Scan for the cell matching the given text and deliver its [x, y] coordinate at center. 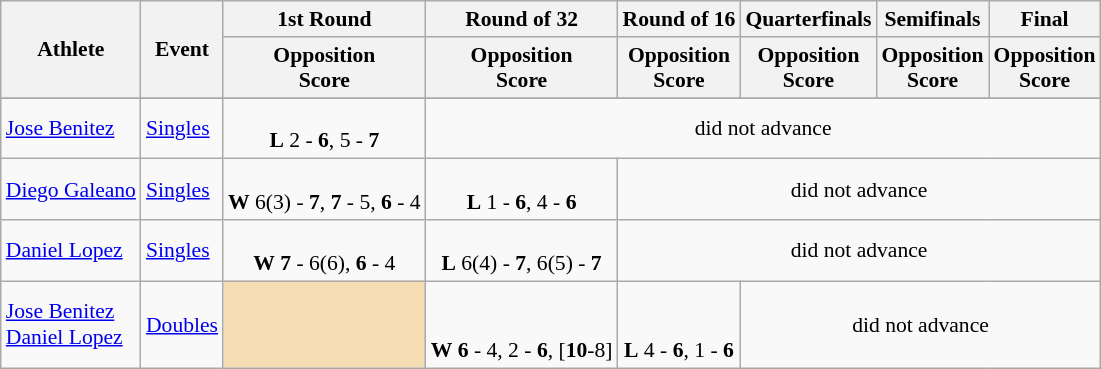
L 2 - 6, 5 - 7 [324, 128]
L 1 - 6, 4 - 6 [522, 190]
Diego Galeano [71, 190]
Round of 16 [680, 19]
Jose Benitez [71, 128]
Event [182, 50]
L 4 - 6, 1 - 6 [680, 324]
W 6 - 4, 2 - 6, [10-8] [522, 324]
W 6(3) - 7, 7 - 5, 6 - 4 [324, 190]
Final [1045, 19]
W 7 - 6(6), 6 - 4 [324, 250]
Round of 32 [522, 19]
L 6(4) - 7, 6(5) - 7 [522, 250]
1st Round [324, 19]
Quarterfinals [808, 19]
Semifinals [932, 19]
Jose BenitezDaniel Lopez [71, 324]
Doubles [182, 324]
Athlete [71, 50]
Daniel Lopez [71, 250]
